Provide the (X, Y) coordinate of the cell's center where the given text is located.  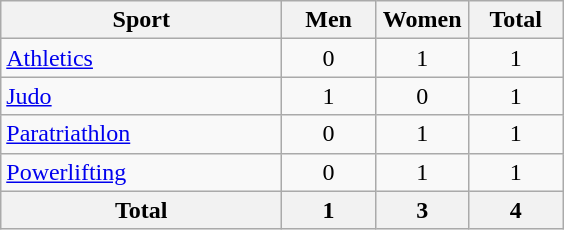
Women (422, 20)
3 (422, 210)
Paratriathlon (142, 134)
Powerlifting (142, 172)
Men (329, 20)
Sport (142, 20)
Athletics (142, 58)
Judo (142, 96)
4 (516, 210)
